Provide the [x, y] coordinate of the cell's center where the given text is located.  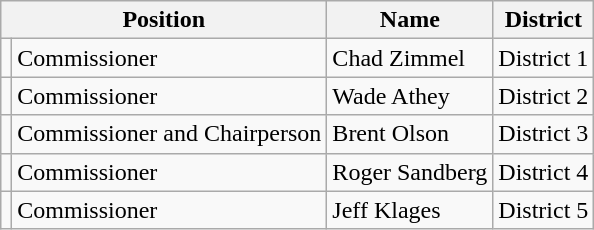
Chad Zimmel [410, 58]
Wade Athey [410, 96]
District 3 [544, 134]
District 4 [544, 172]
District 2 [544, 96]
Jeff Klages [410, 210]
District [544, 20]
Roger Sandberg [410, 172]
Brent Olson [410, 134]
District 1 [544, 58]
District 5 [544, 210]
Name [410, 20]
Commissioner and Chairperson [170, 134]
Position [164, 20]
